Extract the [x, y] coordinate from the center of the cell holding the provided text.  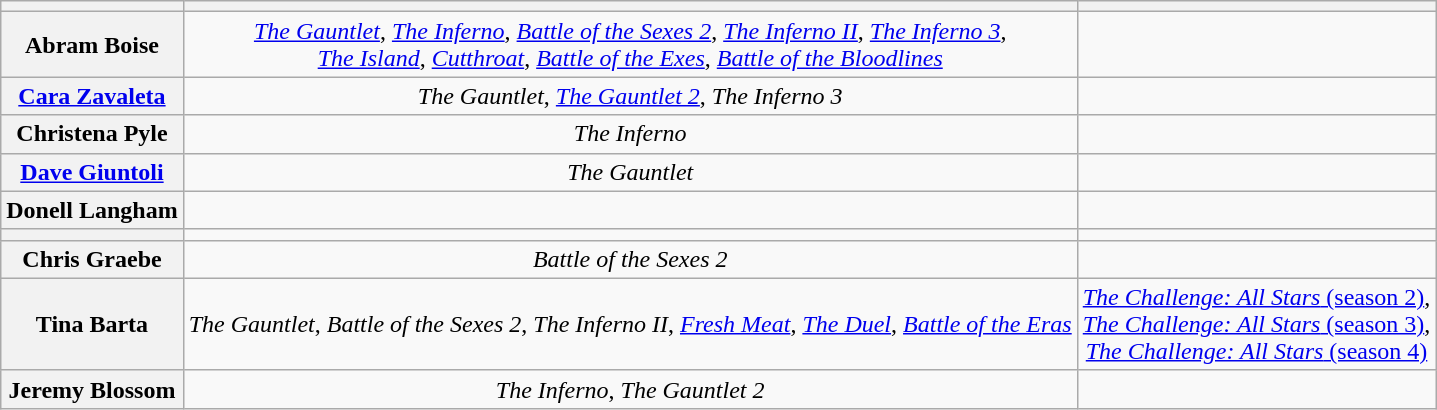
The Gauntlet [630, 172]
Chris Graebe [92, 259]
Battle of the Sexes 2 [630, 259]
The Gauntlet, The Gauntlet 2, The Inferno 3 [630, 96]
Tina Barta [92, 324]
Jeremy Blossom [92, 389]
Dave Giuntoli [92, 172]
The Gauntlet, The Inferno, Battle of the Sexes 2, The Inferno II, The Inferno 3,The Island, Cutthroat, Battle of the Exes, Battle of the Bloodlines [630, 44]
The Gauntlet, Battle of the Sexes 2, The Inferno II, Fresh Meat, The Duel, Battle of the Eras [630, 324]
Christena Pyle [92, 134]
The Inferno [630, 134]
Cara Zavaleta [92, 96]
The Challenge: All Stars (season 2),The Challenge: All Stars (season 3),The Challenge: All Stars (season 4) [1256, 324]
Abram Boise [92, 44]
Donell Langham [92, 210]
The Inferno, The Gauntlet 2 [630, 389]
